Return the (X, Y) coordinate for the center point of the cell that contains the specified text.  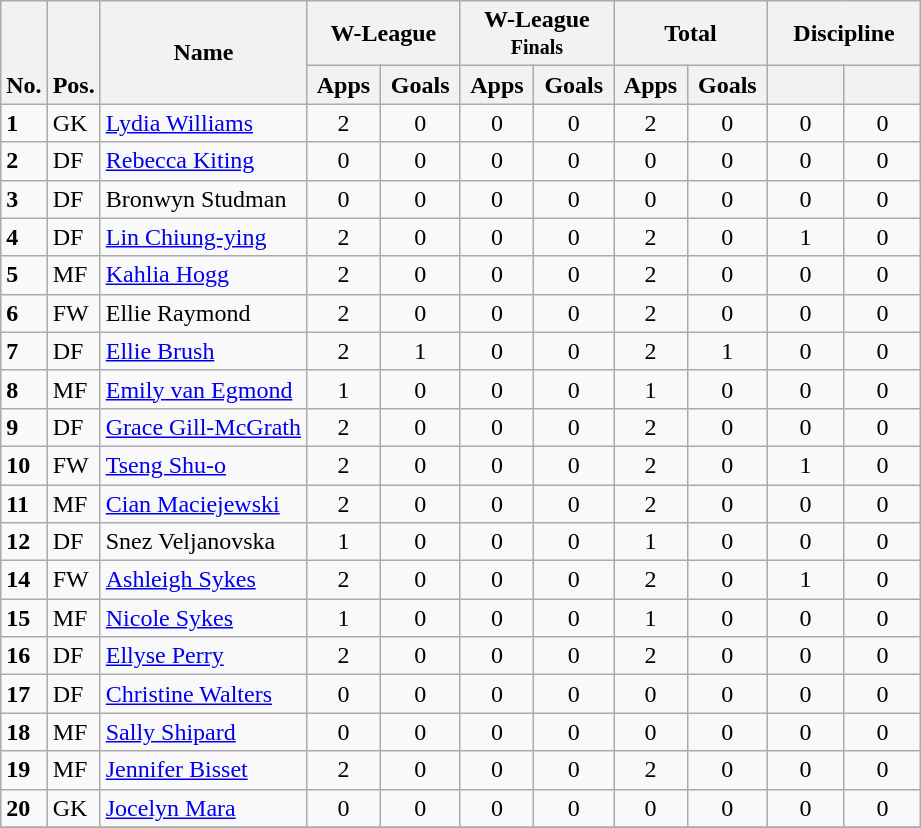
17 (24, 694)
Ellyse Perry (203, 656)
7 (24, 351)
Total (691, 34)
8 (24, 389)
W-LeagueFinals (537, 34)
Kahlia Hogg (203, 275)
3 (24, 199)
6 (24, 313)
Pos. (74, 52)
Cian Maciejewski (203, 503)
19 (24, 770)
Grace Gill-McGrath (203, 427)
Discipline (844, 34)
15 (24, 618)
9 (24, 427)
Emily van Egmond (203, 389)
Ashleigh Sykes (203, 580)
12 (24, 542)
Lin Chiung-ying (203, 237)
Jennifer Bisset (203, 770)
Jocelyn Mara (203, 808)
No. (24, 52)
14 (24, 580)
Tseng Shu-o (203, 465)
Ellie Brush (203, 351)
10 (24, 465)
Lydia Williams (203, 123)
18 (24, 732)
16 (24, 656)
Rebecca Kiting (203, 161)
11 (24, 503)
Name (203, 52)
Sally Shipard (203, 732)
20 (24, 808)
5 (24, 275)
Ellie Raymond (203, 313)
Christine Walters (203, 694)
Snez Veljanovska (203, 542)
Nicole Sykes (203, 618)
Bronwyn Studman (203, 199)
W-League (384, 34)
4 (24, 237)
